Return the (x, y) coordinate for the center point of the cell that contains the specified text.  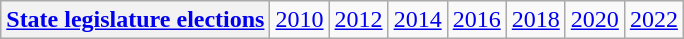
2010 (300, 20)
2022 (654, 20)
2016 (476, 20)
2020 (594, 20)
2018 (536, 20)
2014 (418, 20)
2012 (358, 20)
State legislature elections (136, 20)
